Return [X, Y] of the center of cell containing provided text 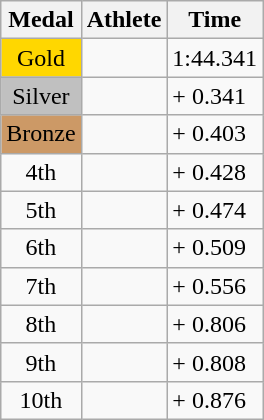
+ 0.509 [215, 248]
Time [215, 20]
+ 0.474 [215, 210]
+ 0.806 [215, 324]
+ 0.428 [215, 172]
Bronze [41, 134]
Medal [41, 20]
10th [41, 400]
5th [41, 210]
8th [41, 324]
Silver [41, 96]
7th [41, 286]
4th [41, 172]
Athlete [124, 20]
9th [41, 362]
+ 0.556 [215, 286]
+ 0.876 [215, 400]
+ 0.808 [215, 362]
Gold [41, 58]
+ 0.341 [215, 96]
1:44.341 [215, 58]
+ 0.403 [215, 134]
6th [41, 248]
